Return the (x, y) coordinate for the center point of the cell that contains the specified text.  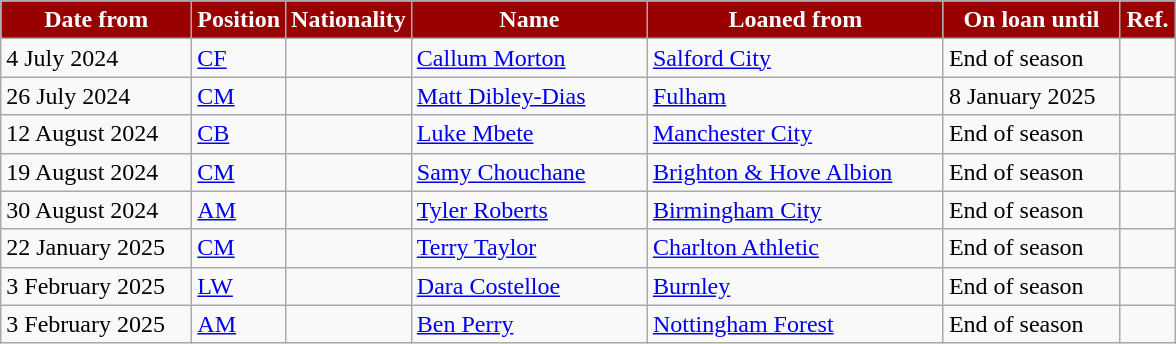
Date from (96, 20)
Brighton & Hove Albion (795, 172)
Birmingham City (795, 210)
26 July 2024 (96, 96)
8 January 2025 (1031, 96)
Fulham (795, 96)
CB (239, 134)
Dara Costelloe (529, 286)
CF (239, 58)
Nationality (349, 20)
Luke Mbete (529, 134)
On loan until (1031, 20)
Manchester City (795, 134)
Salford City (795, 58)
Samy Chouchane (529, 172)
4 July 2024 (96, 58)
Burnley (795, 286)
30 August 2024 (96, 210)
Name (529, 20)
Position (239, 20)
Nottingham Forest (795, 324)
Callum Morton (529, 58)
Tyler Roberts (529, 210)
Charlton Athletic (795, 248)
Ben Perry (529, 324)
Matt Dibley-Dias (529, 96)
22 January 2025 (96, 248)
Loaned from (795, 20)
Terry Taylor (529, 248)
Ref. (1147, 20)
LW (239, 286)
19 August 2024 (96, 172)
12 August 2024 (96, 134)
